Pinpoint the cell where the given text exists, returning its (x, y) midpoint coordinate. 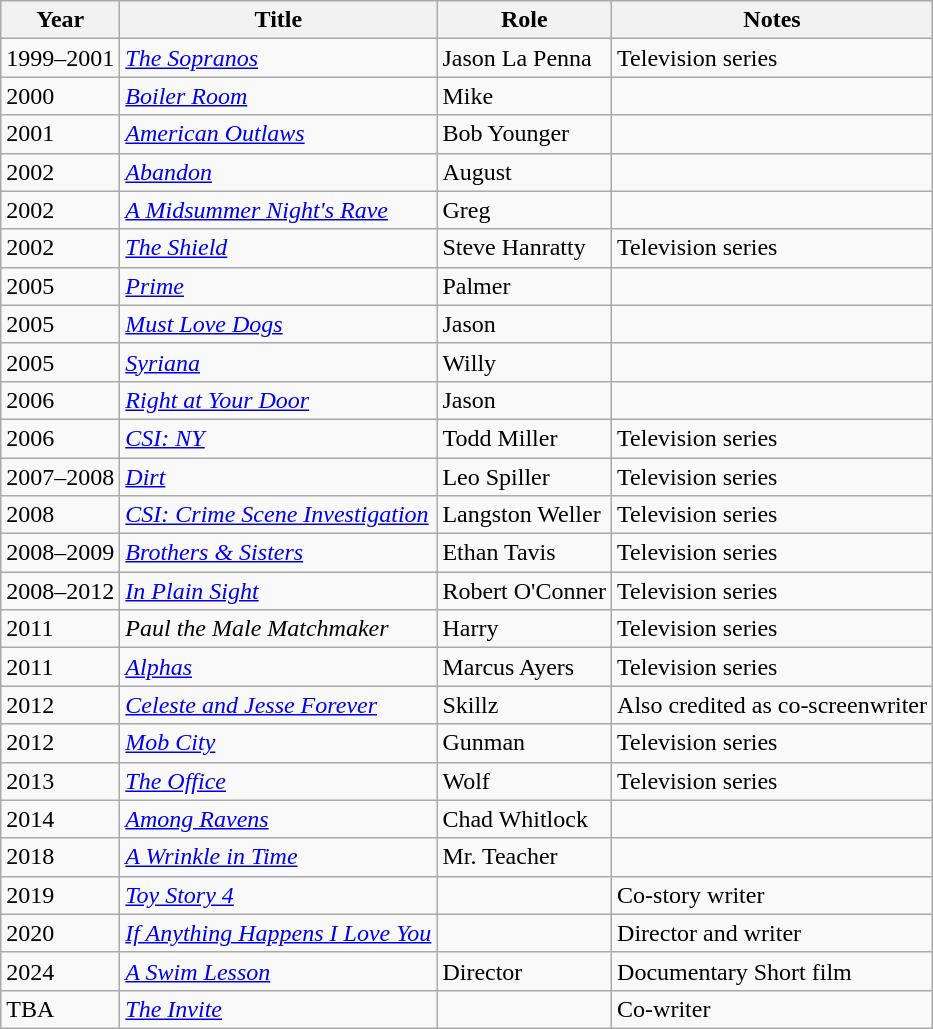
Co-story writer (772, 895)
TBA (60, 1009)
Paul the Male Matchmaker (278, 629)
Marcus Ayers (524, 667)
Willy (524, 362)
Director (524, 971)
2018 (60, 857)
Syriana (278, 362)
A Swim Lesson (278, 971)
2019 (60, 895)
Mike (524, 96)
Alphas (278, 667)
Year (60, 20)
Skillz (524, 705)
Role (524, 20)
Director and writer (772, 933)
Wolf (524, 781)
CSI: Crime Scene Investigation (278, 515)
Gunman (524, 743)
Palmer (524, 286)
CSI: NY (278, 438)
Langston Weller (524, 515)
Robert O'Conner (524, 591)
August (524, 172)
2014 (60, 819)
Jason La Penna (524, 58)
Co-writer (772, 1009)
2013 (60, 781)
In Plain Sight (278, 591)
If Anything Happens I Love You (278, 933)
A Midsummer Night's Rave (278, 210)
Steve Hanratty (524, 248)
The Sopranos (278, 58)
Abandon (278, 172)
Right at Your Door (278, 400)
The Shield (278, 248)
The Office (278, 781)
Boiler Room (278, 96)
2008 (60, 515)
American Outlaws (278, 134)
Mr. Teacher (524, 857)
Ethan Tavis (524, 553)
2001 (60, 134)
Todd Miller (524, 438)
Mob City (278, 743)
1999–2001 (60, 58)
Notes (772, 20)
Toy Story 4 (278, 895)
2007–2008 (60, 477)
2008–2009 (60, 553)
A Wrinkle in Time (278, 857)
Among Ravens (278, 819)
Celeste and Jesse Forever (278, 705)
2024 (60, 971)
Dirt (278, 477)
2020 (60, 933)
2008–2012 (60, 591)
Prime (278, 286)
Harry (524, 629)
Title (278, 20)
Chad Whitlock (524, 819)
2000 (60, 96)
Brothers & Sisters (278, 553)
Greg (524, 210)
Also credited as co-screenwriter (772, 705)
Documentary Short film (772, 971)
The Invite (278, 1009)
Leo Spiller (524, 477)
Bob Younger (524, 134)
Must Love Dogs (278, 324)
